Identify which cell holds the provided text, then report its (X, Y) central coordinate. 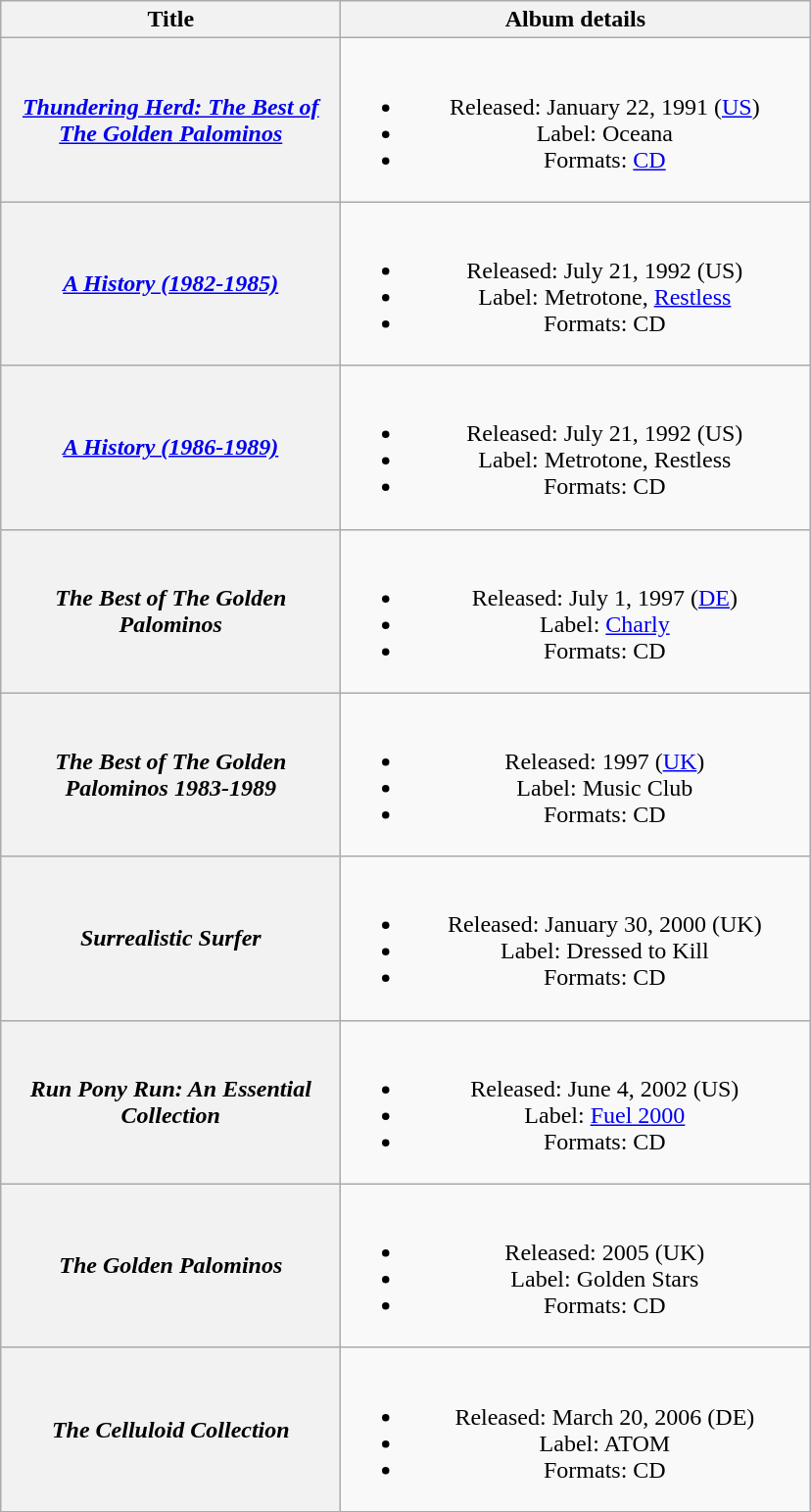
The Celluloid Collection (170, 1429)
Released: June 4, 2002 (US)Label: Fuel 2000Formats: CD (576, 1101)
Released: March 20, 2006 (DE)Label: ATOMFormats: CD (576, 1429)
Released: January 22, 1991 (US)Label: OceanaFormats: CD (576, 120)
The Best of The Golden Palominos (170, 611)
Title (170, 20)
A History (1982-1985) (170, 284)
Thundering Herd: The Best of The Golden Palominos (170, 120)
Released: July 1, 1997 (DE)Label: CharlyFormats: CD (576, 611)
Surrealistic Surfer (170, 939)
The Best of The Golden Palominos 1983-1989 (170, 774)
Run Pony Run: An Essential Collection (170, 1101)
The Golden Palominos (170, 1266)
Released: 2005 (UK)Label: Golden StarsFormats: CD (576, 1266)
Released: January 30, 2000 (UK)Label: Dressed to KillFormats: CD (576, 939)
Released: 1997 (UK)Label: Music ClubFormats: CD (576, 774)
A History (1986-1989) (170, 447)
Album details (576, 20)
